From the cell containing the given text, extract its center point as [X, Y] coordinate. 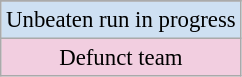
Defunct team [121, 58]
Unbeaten run in progress [121, 20]
